From the cell containing the given text, extract its center point as (X, Y) coordinate. 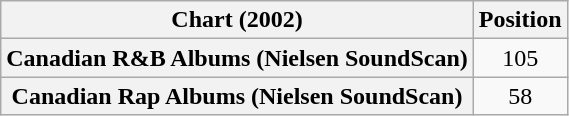
Canadian R&B Albums (Nielsen SoundScan) (238, 58)
105 (520, 58)
Position (520, 20)
Canadian Rap Albums (Nielsen SoundScan) (238, 96)
58 (520, 96)
Chart (2002) (238, 20)
